Detect which cell encompasses the target text, then output its [x, y] center coordinate. 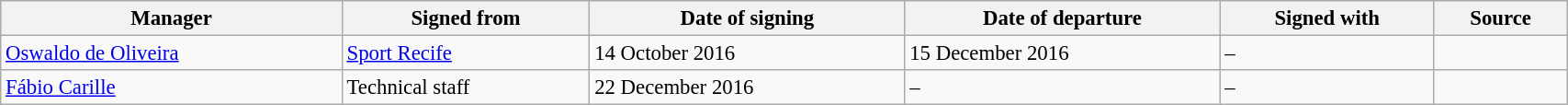
Sport Recife [466, 53]
Technical staff [466, 87]
Source [1500, 18]
14 October 2016 [748, 53]
Oswaldo de Oliveira [171, 53]
Manager [171, 18]
Signed from [466, 18]
Signed with [1326, 18]
Date of signing [748, 18]
Fábio Carille [171, 87]
22 December 2016 [748, 87]
15 December 2016 [1062, 53]
Date of departure [1062, 18]
